Pinpoint the cell where the given text exists, returning its [x, y] midpoint coordinate. 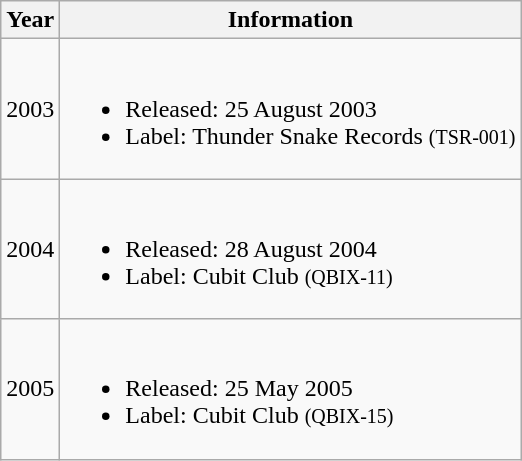
Information [290, 20]
Released: 28 August 2004Label: Cubit Club (QBIX-11) [290, 249]
Released: 25 May 2005Label: Cubit Club (QBIX-15) [290, 389]
Released: 25 August 2003Label: Thunder Snake Records (TSR-001) [290, 109]
Year [30, 20]
2004 [30, 249]
2003 [30, 109]
2005 [30, 389]
